Extract the [x, y] coordinate from the center of the cell holding the provided text.  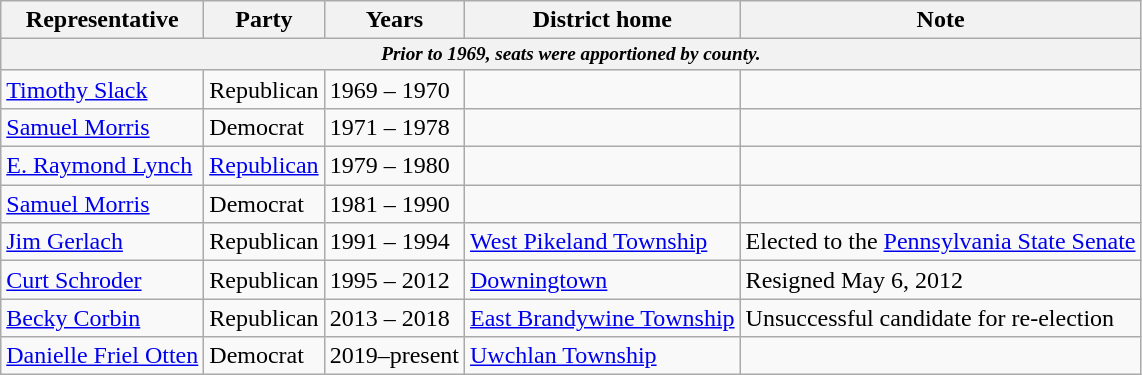
Curt Schroder [102, 280]
2019–present [394, 356]
1969 – 1970 [394, 89]
Jim Gerlach [102, 242]
Elected to the Pennsylvania State Senate [940, 242]
Timothy Slack [102, 89]
Years [394, 20]
E. Raymond Lynch [102, 166]
District home [603, 20]
Representative [102, 20]
1991 – 1994 [394, 242]
1995 – 2012 [394, 280]
Becky Corbin [102, 318]
1971 – 1978 [394, 128]
Unsuccessful candidate for re-election [940, 318]
East Brandywine Township [603, 318]
1979 – 1980 [394, 166]
1981 – 1990 [394, 204]
Resigned May 6, 2012 [940, 280]
Party [264, 20]
2013 – 2018 [394, 318]
Danielle Friel Otten [102, 356]
Note [940, 20]
West Pikeland Township [603, 242]
Uwchlan Township [603, 356]
Prior to 1969, seats were apportioned by county. [571, 55]
Downingtown [603, 280]
